Find where the given text appears and provide that cell's center as [x, y] coordinate. 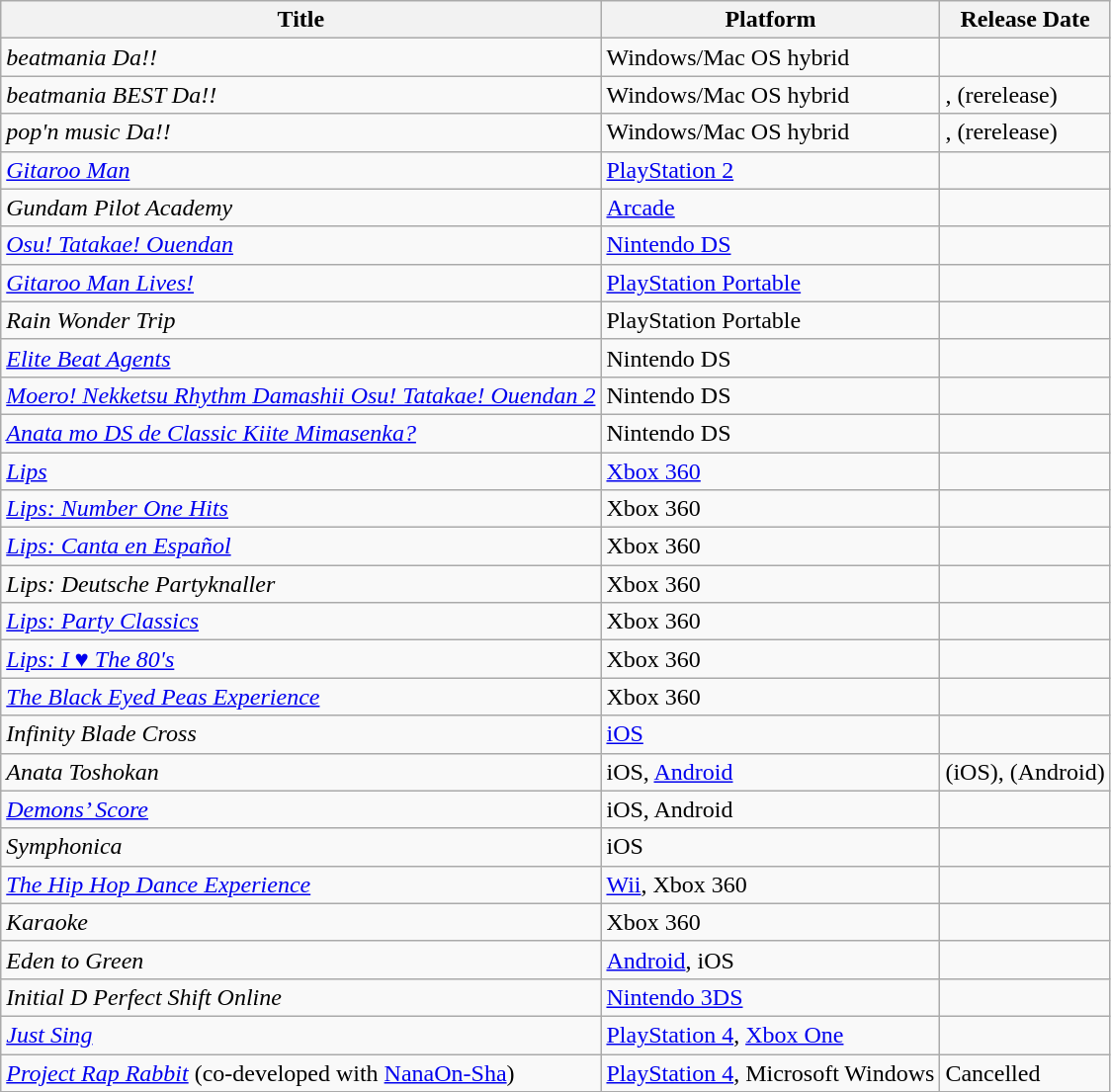
Gitaroo Man [300, 170]
Anata mo DS de Classic Kiite Mimasenka? [300, 433]
Lips: Number One Hits [300, 509]
Android, iOS [771, 960]
Lips: Party Classics [300, 622]
PlayStation 4, Microsoft Windows [771, 1072]
Lips [300, 471]
Anata Toshokan [300, 772]
Just Sing [300, 1035]
Elite Beat Agents [300, 358]
pop'n music Da!! [300, 132]
Cancelled [1025, 1072]
beatmania BEST Da!! [300, 95]
Release Date [1025, 20]
Initial D Perfect Shift Online [300, 997]
Demons’ Score [300, 809]
Title [300, 20]
Rain Wonder Trip [300, 320]
Moero! Nekketsu Rhythm Damashii Osu! Tatakae! Ouendan 2 [300, 395]
Nintendo 3DS [771, 997]
Lips: Canta en Español [300, 546]
The Black Eyed Peas Experience [300, 697]
Project Rap Rabbit (co-developed with NanaOn-Sha) [300, 1072]
(iOS), (Android) [1025, 772]
Arcade [771, 208]
Wii, Xbox 360 [771, 884]
beatmania Da!! [300, 57]
Lips: I ♥ The 80's [300, 659]
Osu! Tatakae! Ouendan [300, 245]
Platform [771, 20]
Karaoke [300, 922]
Infinity Blade Cross [300, 734]
PlayStation 4, Xbox One [771, 1035]
PlayStation 2 [771, 170]
Gitaroo Man Lives! [300, 283]
Lips: Deutsche Partyknaller [300, 584]
Eden to Green [300, 960]
Symphonica [300, 847]
The Hip Hop Dance Experience [300, 884]
Gundam Pilot Academy [300, 208]
